Capture the cell that displays the provided text and extract its [X, Y] central coordinate. 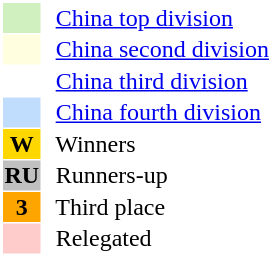
Winners [156, 144]
RU [22, 175]
W [22, 144]
Runners-up [156, 175]
Relegated [156, 239]
China third division [156, 81]
China top division [156, 18]
3 [22, 207]
China fourth division [156, 113]
China second division [156, 49]
Third place [156, 207]
